Search for the cell housing the specified text and yield its (X, Y) center coordinate. 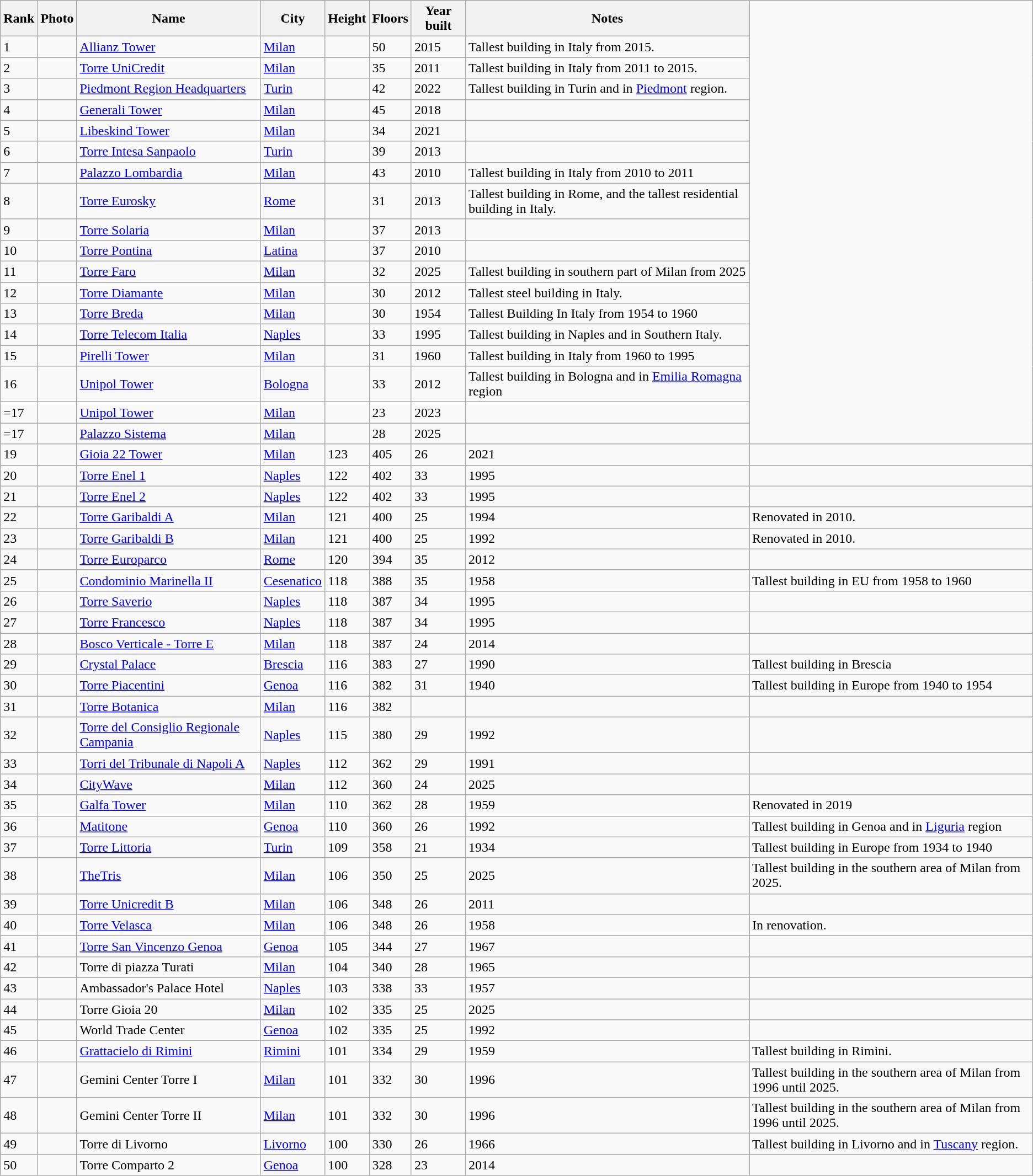
Name (169, 19)
5 (19, 131)
2015 (438, 47)
Tallest building in Europe from 1934 to 1940 (891, 847)
Rimini (292, 1051)
Tallest steel building in Italy. (607, 293)
Torre Garibaldi A (169, 517)
Floors (390, 19)
120 (347, 559)
380 (390, 735)
Tallest building in Bologna and in Emilia Romagna region (607, 384)
340 (390, 967)
Torre Telecom Italia (169, 335)
Palazzo Sistema (169, 434)
Torre UniCredit (169, 68)
CityWave (169, 784)
328 (390, 1165)
Tallest building in EU from 1958 to 1960 (891, 580)
13 (19, 314)
Generali Tower (169, 110)
11 (19, 271)
Torre Eurosky (169, 201)
Torre Francesco (169, 622)
1994 (607, 517)
TheTris (169, 876)
Bologna (292, 384)
Torre Enel 1 (169, 475)
Torre San Vincenzo Genoa (169, 946)
Tallest building in Rome, and the tallest residential building in Italy. (607, 201)
Matitone (169, 826)
Crystal Palace (169, 665)
Tallest building in southern part of Milan from 2025 (607, 271)
Bosco Verticale - Torre E (169, 644)
405 (390, 455)
Tallest Building In Italy from 1954 to 1960 (607, 314)
394 (390, 559)
Torre Velasca (169, 925)
Palazzo Lombardia (169, 173)
Livorno (292, 1144)
Torre Diamante (169, 293)
1990 (607, 665)
44 (19, 1009)
Latina (292, 250)
Libeskind Tower (169, 131)
Torre Faro (169, 271)
358 (390, 847)
8 (19, 201)
Torre Solaria (169, 229)
Tallest building in Italy from 1960 to 1995 (607, 356)
Torre Unicredit B (169, 904)
38 (19, 876)
Torre Saverio (169, 601)
41 (19, 946)
Torre Littoria (169, 847)
19 (19, 455)
47 (19, 1080)
Tallest building in Italy from 2010 to 2011 (607, 173)
16 (19, 384)
1 (19, 47)
103 (347, 988)
15 (19, 356)
1960 (438, 356)
6 (19, 152)
Condominio Marinella II (169, 580)
Torre Intesa Sanpaolo (169, 152)
344 (390, 946)
Tallest building in Rimini. (891, 1051)
Torre Comparto 2 (169, 1165)
123 (347, 455)
350 (390, 876)
3 (19, 89)
Torre Botanica (169, 707)
Gemini Center Torre II (169, 1115)
22 (19, 517)
334 (390, 1051)
Photo (57, 19)
Renovated in 2019 (891, 805)
Tallest building in the southern area of Milan from 2025. (891, 876)
46 (19, 1051)
383 (390, 665)
Torre Garibaldi B (169, 538)
Tallest building in Genoa and in Liguria region (891, 826)
40 (19, 925)
Torre di Livorno (169, 1144)
10 (19, 250)
2022 (438, 89)
1965 (607, 967)
Height (347, 19)
Torre di piazza Turati (169, 967)
7 (19, 173)
1966 (607, 1144)
338 (390, 988)
Rank (19, 19)
Allianz Tower (169, 47)
1991 (607, 763)
1954 (438, 314)
Cesenatico (292, 580)
36 (19, 826)
Tallest building in Brescia (891, 665)
In renovation. (891, 925)
Piedmont Region Headquarters (169, 89)
Tallest building in Naples and in Southern Italy. (607, 335)
4 (19, 110)
Tallest building in Italy from 2015. (607, 47)
105 (347, 946)
Torre Europarco (169, 559)
Grattacielo di Rimini (169, 1051)
9 (19, 229)
Tallest building in Europe from 1940 to 1954 (891, 686)
330 (390, 1144)
Pirelli Tower (169, 356)
2023 (438, 413)
Torre Breda (169, 314)
Year built (438, 19)
Torre del Consiglio Regionale Campania (169, 735)
1940 (607, 686)
Brescia (292, 665)
World Trade Center (169, 1030)
115 (347, 735)
388 (390, 580)
Torre Enel 2 (169, 496)
Tallest building in Turin and in Piedmont region. (607, 89)
Tallest building in Italy from 2011 to 2015. (607, 68)
109 (347, 847)
2 (19, 68)
Torre Gioia 20 (169, 1009)
49 (19, 1144)
Torri del Tribunale di Napoli A (169, 763)
20 (19, 475)
Torre Pontina (169, 250)
1957 (607, 988)
Notes (607, 19)
14 (19, 335)
48 (19, 1115)
Galfa Tower (169, 805)
1934 (607, 847)
Ambassador's Palace Hotel (169, 988)
12 (19, 293)
Torre Piacentini (169, 686)
2018 (438, 110)
City (292, 19)
Gemini Center Torre I (169, 1080)
104 (347, 967)
Gioia 22 Tower (169, 455)
Tallest building in Livorno and in Tuscany region. (891, 1144)
1967 (607, 946)
